Return the [X, Y] coordinate for the center point of the cell that contains the specified text.  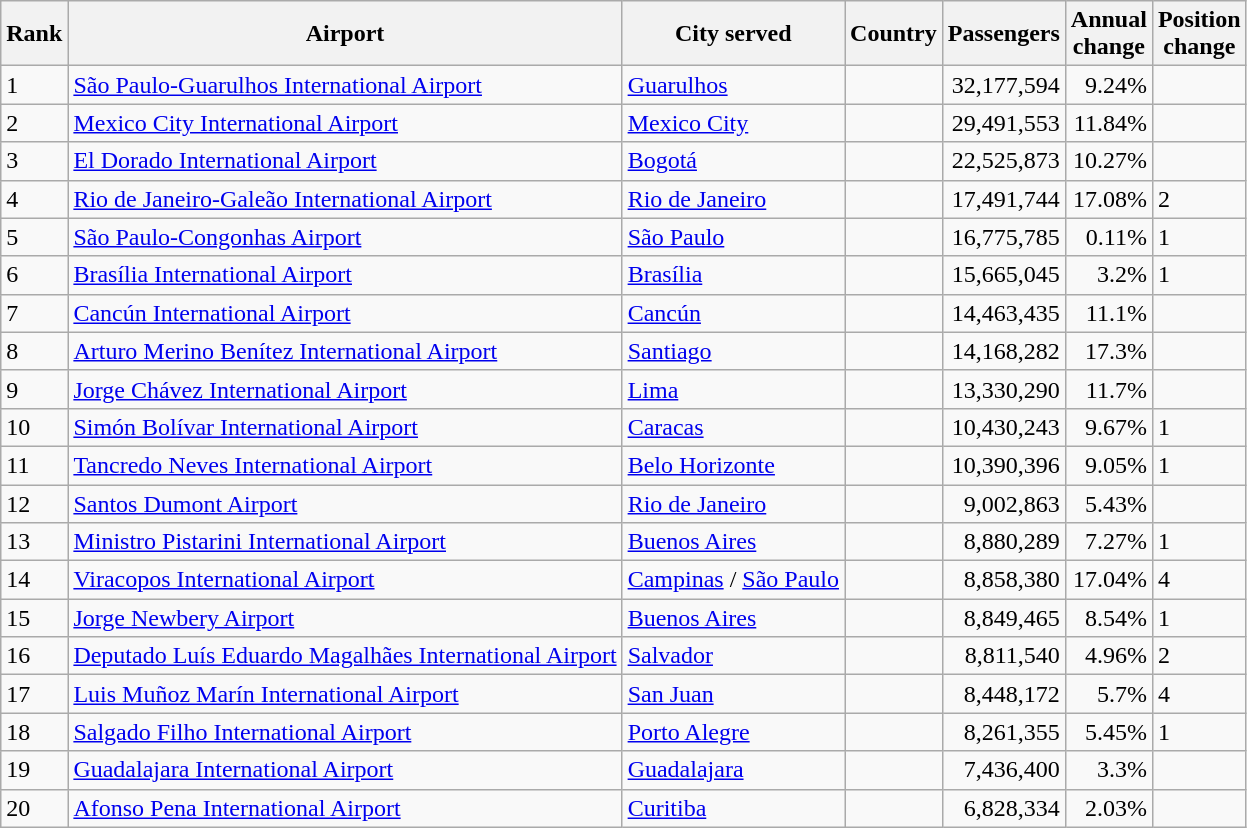
9 [34, 389]
8,811,540 [1004, 656]
16,775,785 [1004, 237]
11.7% [1108, 389]
0.11% [1108, 237]
Brasília [733, 275]
10,390,396 [1004, 465]
Guarulhos [733, 85]
14,168,282 [1004, 351]
Mexico City International Airport [345, 123]
17.08% [1108, 199]
5 [34, 237]
7.27% [1108, 542]
Afonso Pena International Airport [345, 808]
8,261,355 [1004, 732]
São Paulo-Congonhas Airport [345, 237]
5.45% [1108, 732]
29,491,553 [1004, 123]
Guadalajara International Airport [345, 770]
Caracas [733, 427]
Simón Bolívar International Airport [345, 427]
Porto Alegre [733, 732]
6,828,334 [1004, 808]
10.27% [1108, 161]
13 [34, 542]
3 [34, 161]
11.1% [1108, 313]
2.03% [1108, 808]
Belo Horizonte [733, 465]
Luis Muñoz Marín International Airport [345, 694]
El Dorado International Airport [345, 161]
Positionchange [1199, 34]
11 [34, 465]
Deputado Luís Eduardo Magalhães International Airport [345, 656]
Ministro Pistarini International Airport [345, 542]
10 [34, 427]
Rank [34, 34]
Passengers [1004, 34]
7 [34, 313]
Campinas / São Paulo [733, 580]
Country [894, 34]
13,330,290 [1004, 389]
8,858,380 [1004, 580]
Tancredo Neves International Airport [345, 465]
Salgado Filho International Airport [345, 732]
22,525,873 [1004, 161]
Curitiba [733, 808]
16 [34, 656]
Cancún International Airport [345, 313]
15 [34, 618]
19 [34, 770]
12 [34, 503]
Rio de Janeiro-Galeão International Airport [345, 199]
Guadalajara [733, 770]
14 [34, 580]
Arturo Merino Benítez International Airport [345, 351]
Santiago [733, 351]
8 [34, 351]
Brasília International Airport [345, 275]
8,448,172 [1004, 694]
20 [34, 808]
17.3% [1108, 351]
8,880,289 [1004, 542]
32,177,594 [1004, 85]
9.05% [1108, 465]
10,430,243 [1004, 427]
Airport [345, 34]
17.04% [1108, 580]
17,491,744 [1004, 199]
Viracopos International Airport [345, 580]
8.54% [1108, 618]
5.43% [1108, 503]
9.67% [1108, 427]
4.96% [1108, 656]
São Paulo [733, 237]
9.24% [1108, 85]
Salvador [733, 656]
5.7% [1108, 694]
7,436,400 [1004, 770]
Lima [733, 389]
Jorge Newbery Airport [345, 618]
14,463,435 [1004, 313]
City served [733, 34]
San Juan [733, 694]
São Paulo-Guarulhos International Airport [345, 85]
6 [34, 275]
17 [34, 694]
18 [34, 732]
3.3% [1108, 770]
Mexico City [733, 123]
Bogotá [733, 161]
15,665,045 [1004, 275]
11.84% [1108, 123]
Cancún [733, 313]
Jorge Chávez International Airport [345, 389]
Santos Dumont Airport [345, 503]
3.2% [1108, 275]
9,002,863 [1004, 503]
8,849,465 [1004, 618]
Annualchange [1108, 34]
